Capture the cell that displays the provided text and extract its [x, y] central coordinate. 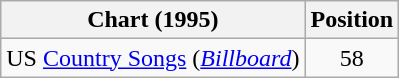
58 [352, 58]
Chart (1995) [153, 20]
US Country Songs (Billboard) [153, 58]
Position [352, 20]
